Find where the given text appears and provide that cell's center as (X, Y) coordinate. 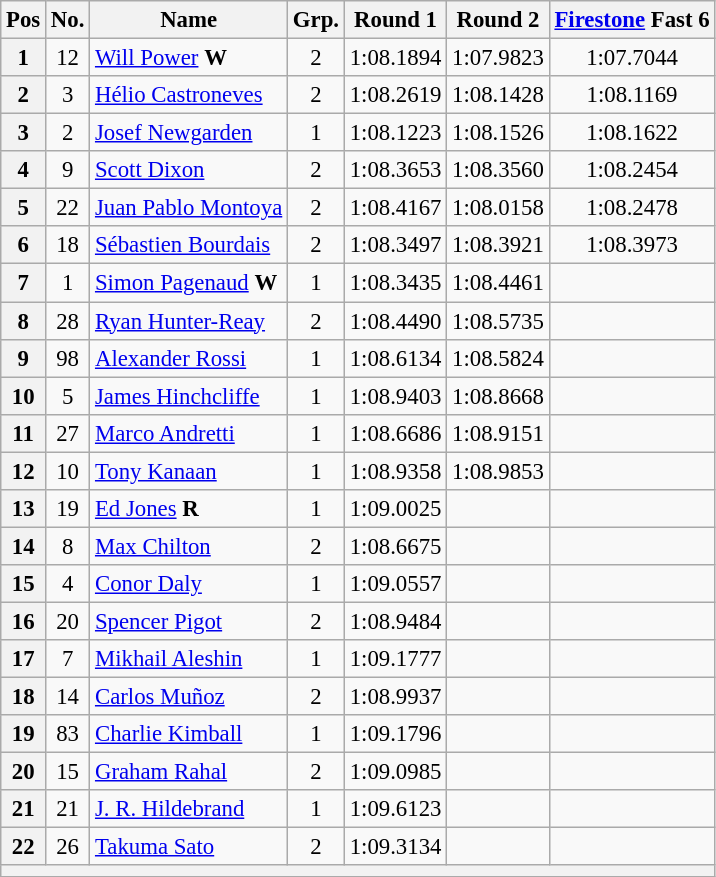
6 (24, 245)
27 (68, 433)
16 (24, 621)
Alexander Rossi (189, 358)
Graham Rahal (189, 772)
1:08.5735 (498, 321)
1:09.6123 (395, 809)
1:08.0158 (498, 208)
James Hinchcliffe (189, 396)
Marco Andretti (189, 433)
1:08.6675 (395, 546)
1:08.9484 (395, 621)
Takuma Sato (189, 847)
Max Chilton (189, 546)
1:08.1169 (632, 95)
1:08.9151 (498, 433)
83 (68, 734)
1:08.3921 (498, 245)
Juan Pablo Montoya (189, 208)
26 (68, 847)
No. (68, 20)
1:08.8668 (498, 396)
Name (189, 20)
Will Power W (189, 58)
1:08.3653 (395, 170)
1:08.3435 (395, 283)
1:09.1796 (395, 734)
11 (24, 433)
Spencer Pigot (189, 621)
1:09.0985 (395, 772)
1:08.1223 (395, 133)
1:07.9823 (498, 58)
Charlie Kimball (189, 734)
1:08.9358 (395, 471)
Tony Kanaan (189, 471)
1:08.2619 (395, 95)
Ed Jones R (189, 509)
1:09.0557 (395, 584)
1:09.3134 (395, 847)
1:07.7044 (632, 58)
1:08.9853 (498, 471)
J. R. Hildebrand (189, 809)
1:08.1428 (498, 95)
Round 1 (395, 20)
Josef Newgarden (189, 133)
1:08.4167 (395, 208)
Round 2 (498, 20)
Conor Daly (189, 584)
1:09.0025 (395, 509)
1:08.3973 (632, 245)
17 (24, 659)
1:08.6686 (395, 433)
1:08.5824 (498, 358)
Hélio Castroneves (189, 95)
1:09.1777 (395, 659)
1:08.4461 (498, 283)
Mikhail Aleshin (189, 659)
98 (68, 358)
1:08.3560 (498, 170)
Scott Dixon (189, 170)
Simon Pagenaud W (189, 283)
Grp. (316, 20)
1:08.2478 (632, 208)
1:08.1894 (395, 58)
13 (24, 509)
1:08.6134 (395, 358)
28 (68, 321)
1:08.9403 (395, 396)
Firestone Fast 6 (632, 20)
1:08.9937 (395, 697)
1:08.4490 (395, 321)
Sébastien Bourdais (189, 245)
Pos (24, 20)
1:08.1622 (632, 133)
Carlos Muñoz (189, 697)
1:08.1526 (498, 133)
1:08.2454 (632, 170)
Ryan Hunter-Reay (189, 321)
1:08.3497 (395, 245)
